Pinpoint the cell where the given text exists, returning its (X, Y) midpoint coordinate. 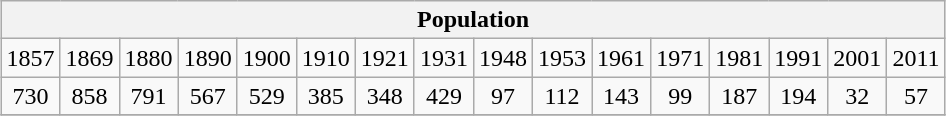
1857 (30, 58)
567 (208, 96)
1991 (798, 58)
858 (90, 96)
99 (680, 96)
1931 (444, 58)
730 (30, 96)
529 (266, 96)
97 (502, 96)
112 (562, 96)
2011 (916, 58)
187 (740, 96)
385 (326, 96)
1921 (384, 58)
57 (916, 96)
1869 (90, 58)
1981 (740, 58)
143 (622, 96)
429 (444, 96)
1961 (622, 58)
1880 (148, 58)
2001 (858, 58)
1971 (680, 58)
791 (148, 96)
1910 (326, 58)
1948 (502, 58)
1900 (266, 58)
Population (473, 20)
194 (798, 96)
348 (384, 96)
32 (858, 96)
1953 (562, 58)
1890 (208, 58)
